Provide the (X, Y) coordinate of the cell's center where the given text is located.  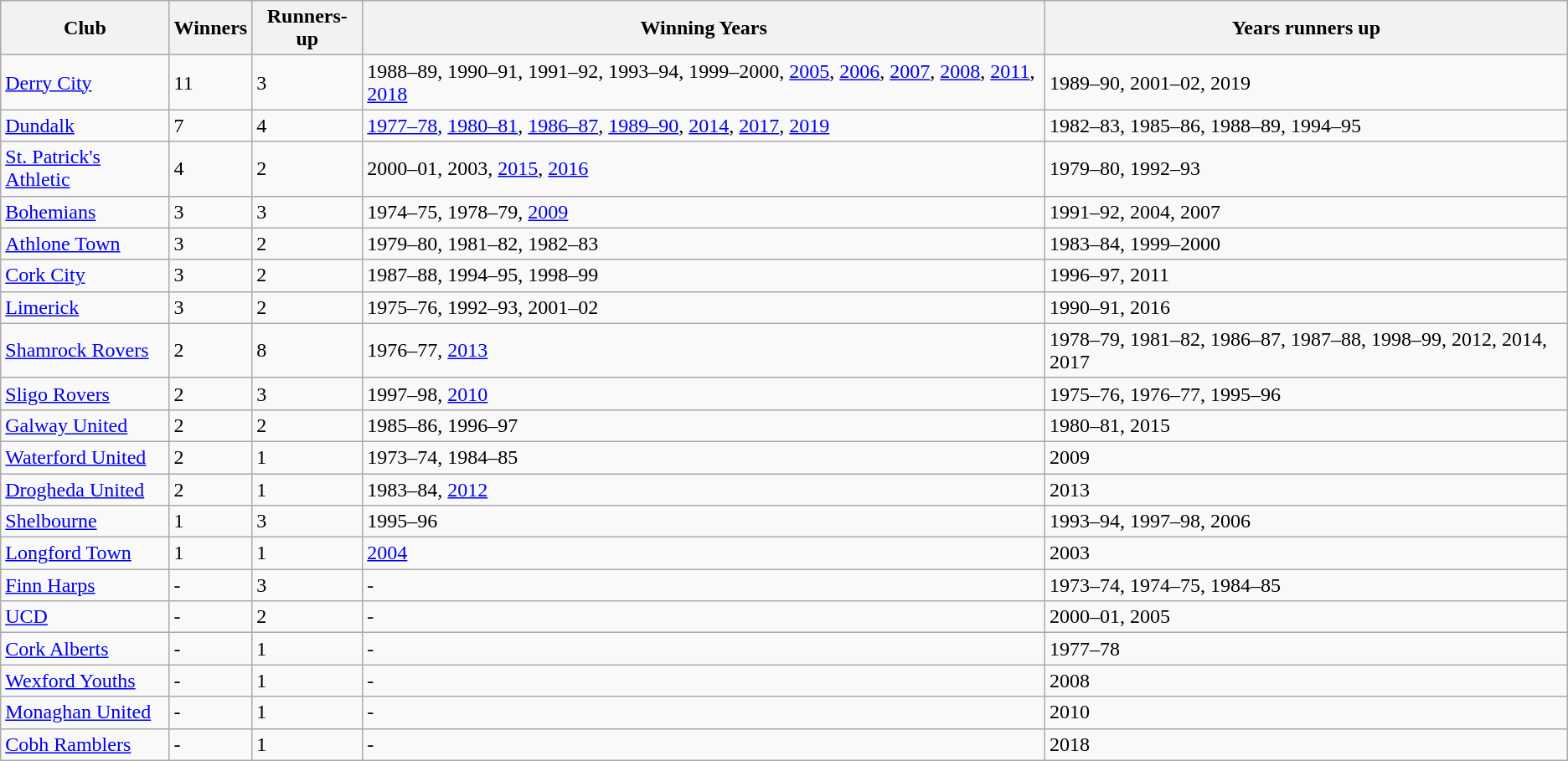
2010 (1306, 712)
1976–77, 2013 (704, 350)
2013 (1306, 490)
Finn Harps (85, 585)
1980–81, 2015 (1306, 425)
Wexford Youths (85, 681)
Dundalk (85, 126)
Sligo Rovers (85, 393)
1977–78, 1980–81, 1986–87, 1989–90, 2014, 2017, 2019 (704, 126)
Drogheda United (85, 490)
Longford Town (85, 553)
Winning Years (704, 28)
1975–76, 1992–93, 2001–02 (704, 307)
Cobh Ramblers (85, 744)
1985–86, 1996–97 (704, 425)
Waterford United (85, 457)
1978–79, 1981–82, 1986–87, 1987–88, 1998–99, 2012, 2014, 2017 (1306, 350)
Runners-up (307, 28)
1979–80, 1981–82, 1982–83 (704, 244)
1979–80, 1992–93 (1306, 169)
1982–83, 1985–86, 1988–89, 1994–95 (1306, 126)
1990–91, 2016 (1306, 307)
2004 (704, 553)
2003 (1306, 553)
1987–88, 1994–95, 1998–99 (704, 275)
2018 (1306, 744)
1973–74, 1984–85 (704, 457)
1997–98, 2010 (704, 393)
Derry City (85, 82)
1989–90, 2001–02, 2019 (1306, 82)
1993–94, 1997–98, 2006 (1306, 522)
1983–84, 2012 (704, 490)
1988–89, 1990–91, 1991–92, 1993–94, 1999–2000, 2005, 2006, 2007, 2008, 2011, 2018 (704, 82)
2000–01, 2003, 2015, 2016 (704, 169)
2000–01, 2005 (1306, 617)
Bohemians (85, 212)
7 (211, 126)
1974–75, 1978–79, 2009 (704, 212)
1991–92, 2004, 2007 (1306, 212)
Monaghan United (85, 712)
UCD (85, 617)
1996–97, 2011 (1306, 275)
1977–78 (1306, 649)
Club (85, 28)
8 (307, 350)
1995–96 (704, 522)
11 (211, 82)
St. Patrick's Athletic (85, 169)
Cork Alberts (85, 649)
Shelbourne (85, 522)
Cork City (85, 275)
Galway United (85, 425)
1983–84, 1999–2000 (1306, 244)
Shamrock Rovers (85, 350)
Years runners up (1306, 28)
1973–74, 1974–75, 1984–85 (1306, 585)
Winners (211, 28)
2008 (1306, 681)
Athlone Town (85, 244)
2009 (1306, 457)
1975–76, 1976–77, 1995–96 (1306, 393)
Limerick (85, 307)
